Search for the cell housing the specified text and yield its (X, Y) center coordinate. 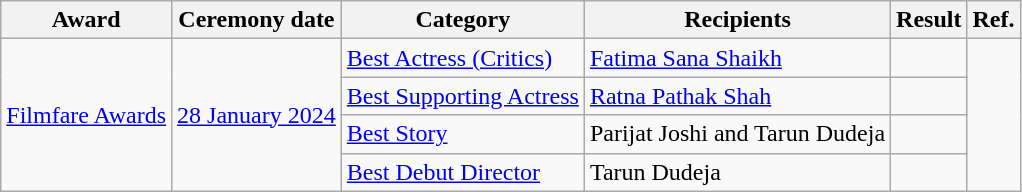
Parijat Joshi and Tarun Dudeja (737, 134)
28 January 2024 (257, 115)
Category (462, 20)
Tarun Dudeja (737, 172)
Ceremony date (257, 20)
Recipients (737, 20)
Fatima Sana Shaikh (737, 58)
Best Debut Director (462, 172)
Filmfare Awards (86, 115)
Award (86, 20)
Ref. (994, 20)
Result (929, 20)
Ratna Pathak Shah (737, 96)
Best Story (462, 134)
Best Supporting Actress (462, 96)
Best Actress (Critics) (462, 58)
